Return [X, Y] of the center of cell containing provided text 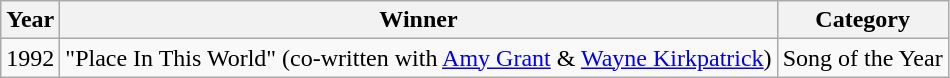
Winner [418, 20]
"Place In This World" (co-written with Amy Grant & Wayne Kirkpatrick) [418, 58]
Category [862, 20]
1992 [30, 58]
Year [30, 20]
Song of the Year [862, 58]
